Locate the cell with the specified text and output its [X, Y] center coordinate. 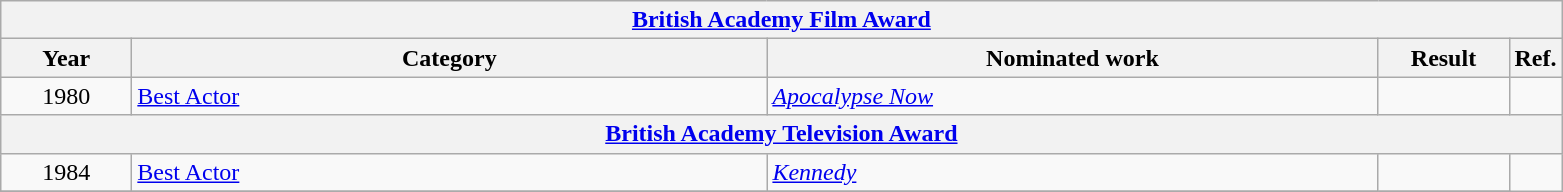
1984 [66, 172]
British Academy Television Award [782, 134]
British Academy Film Award [782, 20]
Category [450, 58]
Apocalypse Now [1072, 96]
Kennedy [1072, 172]
Ref. [1536, 58]
1980 [66, 96]
Year [66, 58]
Result [1444, 58]
Nominated work [1072, 58]
